Provide the [X, Y] coordinate of the cell's center where the given text is located.  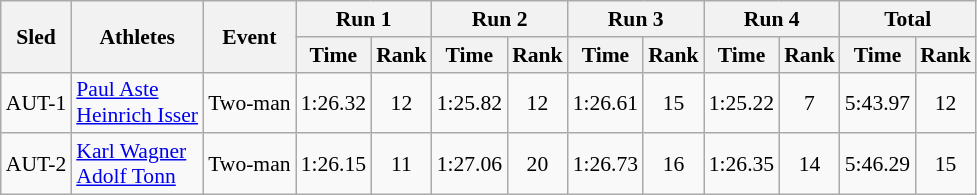
14 [810, 164]
AUT-1 [36, 102]
16 [674, 164]
Athletes [137, 36]
11 [402, 164]
Karl WagnerAdolf Tonn [137, 164]
1:26.32 [334, 102]
1:27.06 [470, 164]
Run 1 [364, 19]
1:26.61 [606, 102]
1:25.82 [470, 102]
AUT-2 [36, 164]
Sled [36, 36]
20 [538, 164]
Run 2 [500, 19]
Paul AsteHeinrich Isser [137, 102]
1:25.22 [742, 102]
7 [810, 102]
Run 3 [636, 19]
Event [250, 36]
5:46.29 [878, 164]
1:26.15 [334, 164]
1:26.73 [606, 164]
5:43.97 [878, 102]
Total [908, 19]
Run 4 [772, 19]
1:26.35 [742, 164]
